Output the (X, Y) coordinate of the center of the cell containing the given text.  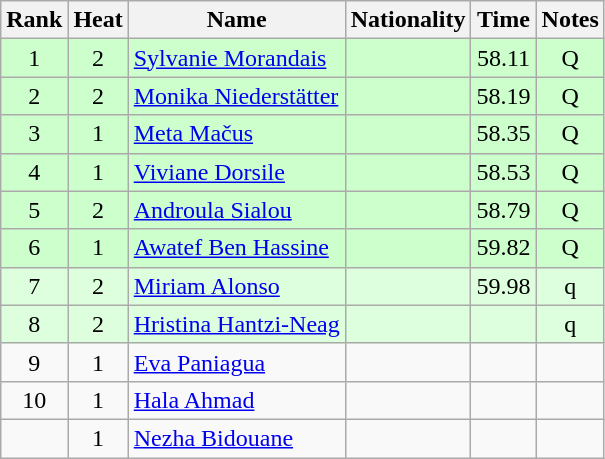
10 (34, 400)
5 (34, 210)
Nationality (408, 20)
6 (34, 248)
Heat (98, 20)
Meta Mačus (236, 134)
Hristina Hantzi-Neag (236, 324)
Name (236, 20)
Monika Niederstätter (236, 96)
Hala Ahmad (236, 400)
Eva Paniagua (236, 362)
58.11 (504, 58)
59.82 (504, 248)
Viviane Dorsile (236, 172)
58.35 (504, 134)
Rank (34, 20)
Notes (570, 20)
Nezha Bidouane (236, 438)
3 (34, 134)
58.53 (504, 172)
58.79 (504, 210)
Miriam Alonso (236, 286)
7 (34, 286)
8 (34, 324)
Sylvanie Morandais (236, 58)
4 (34, 172)
9 (34, 362)
Time (504, 20)
Androula Sialou (236, 210)
58.19 (504, 96)
Awatef Ben Hassine (236, 248)
59.98 (504, 286)
